From the cell containing the given text, extract its center point as (x, y) coordinate. 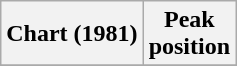
Chart (1981) (72, 34)
Peakposition (189, 34)
